For the text-containing cell, return its midpoint in [x, y] coordinate format. 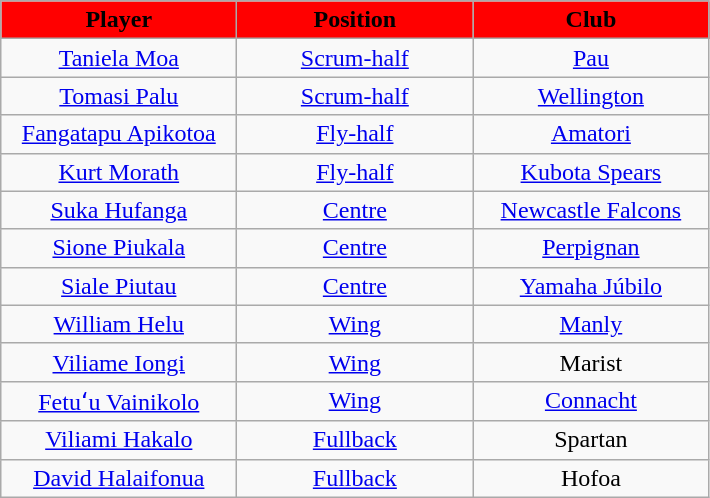
Position [355, 20]
Newcastle Falcons [591, 210]
Pau [591, 58]
David Halaifonua [119, 478]
Manly [591, 324]
Connacht [591, 401]
Suka Hufanga [119, 210]
Siale Piutau [119, 286]
Viliame Iongi [119, 362]
Viliami Hakalo [119, 440]
Fangatapu Apikotoa [119, 134]
William Helu [119, 324]
Club [591, 20]
Player [119, 20]
Kurt Morath [119, 172]
Taniela Moa [119, 58]
Amatori [591, 134]
Yamaha Júbilo [591, 286]
Hofoa [591, 478]
Marist [591, 362]
Tomasi Palu [119, 96]
Spartan [591, 440]
Fetuʻu Vainikolo [119, 401]
Kubota Spears [591, 172]
Perpignan [591, 248]
Wellington [591, 96]
Sione Piukala [119, 248]
